Provide the (x, y) coordinate of the cell's center where the given text is located.  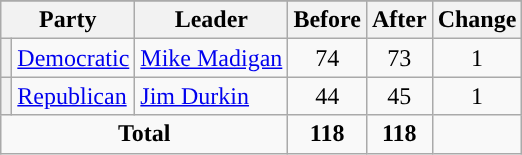
74 (328, 58)
44 (328, 96)
Jim Durkin (212, 96)
45 (399, 96)
Total (144, 134)
After (399, 20)
73 (399, 58)
Democratic (74, 58)
Before (328, 20)
Republican (74, 96)
Change (477, 20)
Mike Madigan (212, 58)
Leader (212, 20)
Party (68, 20)
